From the cell containing the given text, extract its center point as (x, y) coordinate. 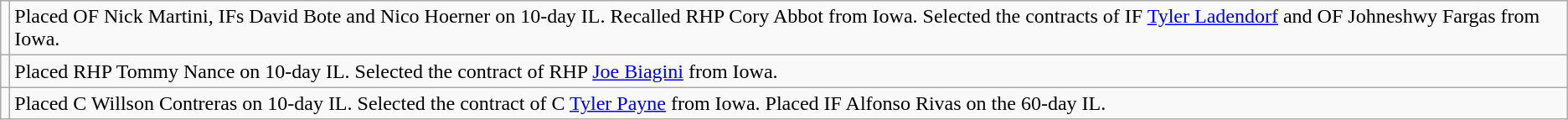
Placed C Willson Contreras on 10-day IL. Selected the contract of C Tyler Payne from Iowa. Placed IF Alfonso Rivas on the 60-day IL. (789, 103)
Placed RHP Tommy Nance on 10-day IL. Selected the contract of RHP Joe Biagini from Iowa. (789, 71)
